Scan for the cell matching the given text and deliver its [x, y] coordinate at center. 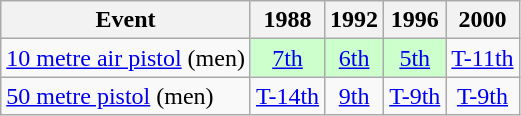
T-14th [287, 96]
6th [354, 58]
9th [354, 96]
1996 [415, 20]
2000 [482, 20]
5th [415, 58]
T-11th [482, 58]
7th [287, 58]
50 metre pistol (men) [126, 96]
1988 [287, 20]
Event [126, 20]
1992 [354, 20]
10 metre air pistol (men) [126, 58]
